Find where the given text appears and provide that cell's center as (x, y) coordinate. 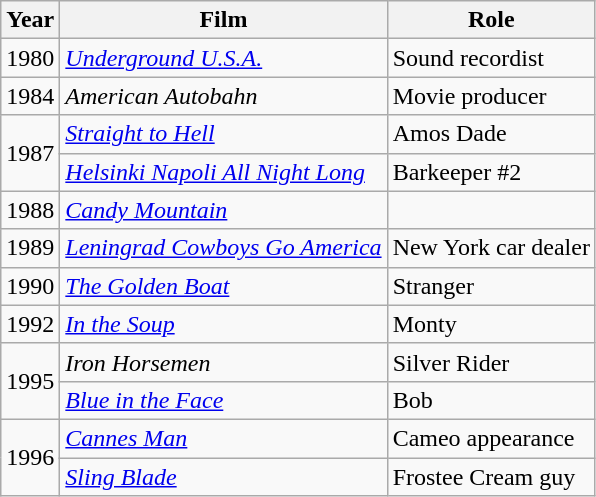
1989 (30, 248)
Amos Dade (491, 134)
1984 (30, 96)
Role (491, 20)
Leningrad Cowboys Go America (224, 248)
Sound recordist (491, 58)
Film (224, 20)
Movie producer (491, 96)
1988 (30, 210)
Monty (491, 324)
1990 (30, 286)
Helsinki Napoli All Night Long (224, 172)
Barkeeper #2 (491, 172)
1980 (30, 58)
Silver Rider (491, 362)
Year (30, 20)
Sling Blade (224, 477)
Blue in the Face (224, 400)
1987 (30, 153)
Candy Mountain (224, 210)
Straight to Hell (224, 134)
Bob (491, 400)
New York car dealer (491, 248)
1996 (30, 457)
In the Soup (224, 324)
American Autobahn (224, 96)
Frostee Cream guy (491, 477)
1992 (30, 324)
Cannes Man (224, 438)
Underground U.S.A. (224, 58)
The Golden Boat (224, 286)
1995 (30, 381)
Iron Horsemen (224, 362)
Cameo appearance (491, 438)
Stranger (491, 286)
